For the text-containing cell, return its midpoint in [X, Y] coordinate format. 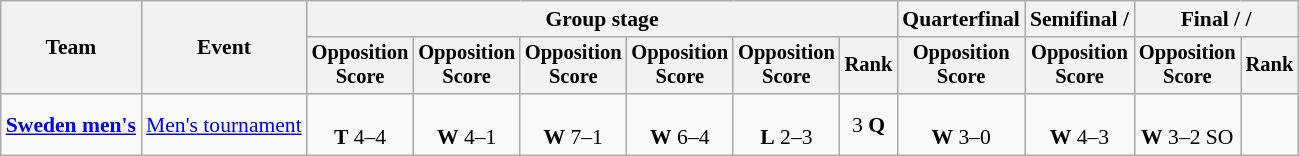
Men's tournament [224, 124]
Team [71, 48]
Semifinal / [1080, 19]
W 6–4 [680, 124]
L 2–3 [786, 124]
W 3–2 SO [1188, 124]
Sweden men's [71, 124]
Final / / [1216, 19]
W 4–3 [1080, 124]
Quarterfinal [961, 19]
W 3–0 [961, 124]
Event [224, 48]
W 4–1 [466, 124]
Group stage [602, 19]
W 7–1 [574, 124]
T 4–4 [360, 124]
3 Q [869, 124]
